From the cell containing the given text, extract its center point as (x, y) coordinate. 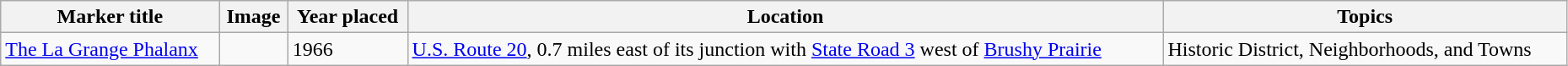
Historic District, Neighborhoods, and Towns (1365, 49)
1966 (348, 49)
Image (253, 17)
Topics (1365, 17)
U.S. Route 20, 0.7 miles east of its junction with State Road 3 west of Brushy Prairie (785, 49)
Marker title (110, 17)
Year placed (348, 17)
The La Grange Phalanx (110, 49)
Location (785, 17)
